From the cell containing the given text, extract its center point as (X, Y) coordinate. 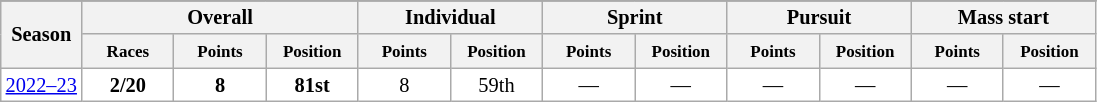
59th (496, 85)
Season (42, 34)
Overall (220, 17)
Mass start (1003, 17)
2022–23 (42, 85)
Sprint (635, 17)
Individual (450, 17)
2/20 (128, 85)
Pursuit (819, 17)
81st (312, 85)
Races (128, 51)
